Output the [X, Y] coordinate of the center of the cell containing the given text.  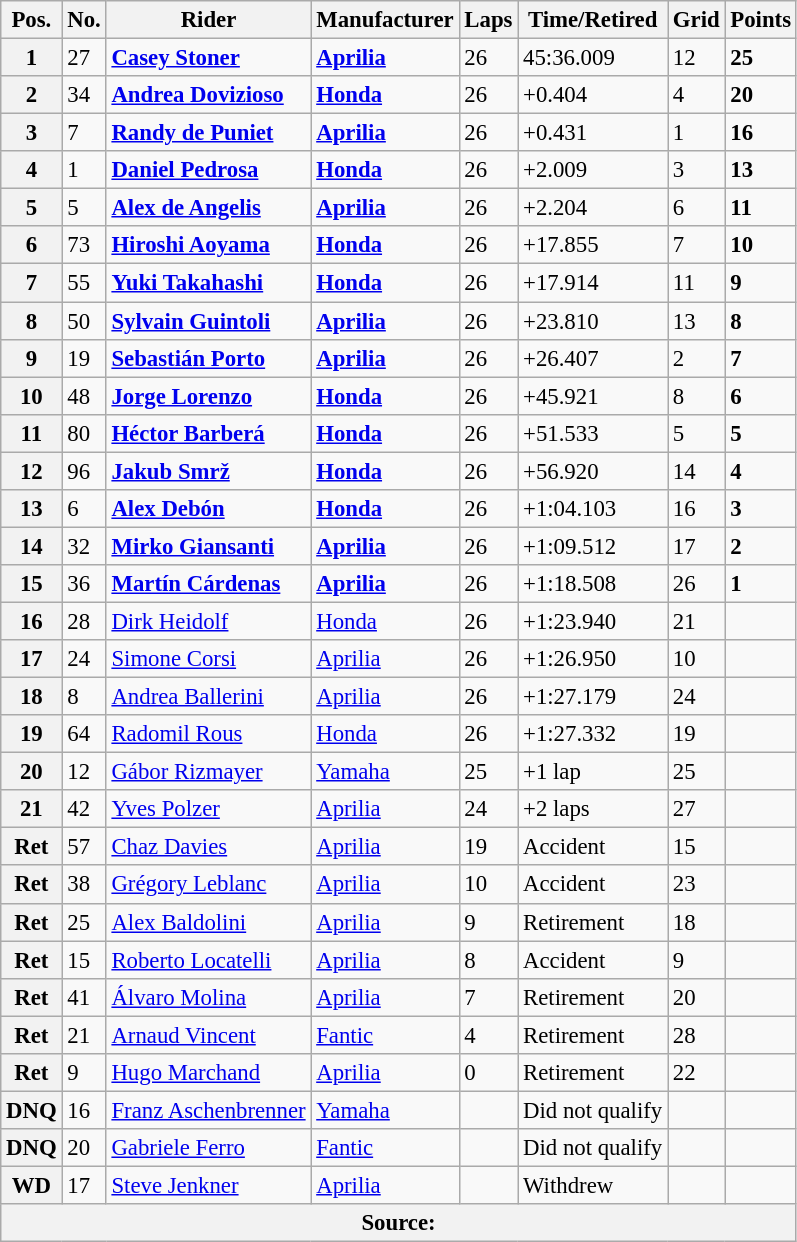
32 [84, 546]
Grégory Leblanc [208, 885]
+0.431 [593, 133]
Alex Baldolini [208, 922]
34 [84, 95]
+1:26.950 [593, 659]
Sylvain Guintoli [208, 321]
+45.921 [593, 396]
Casey Stoner [208, 58]
Manufacturer [385, 20]
36 [84, 584]
Jorge Lorenzo [208, 396]
Alex Debón [208, 509]
Randy de Puniet [208, 133]
Time/Retired [593, 20]
+1:09.512 [593, 546]
55 [84, 283]
73 [84, 245]
No. [84, 20]
Mirko Giansanti [208, 546]
Yves Polzer [208, 809]
+1:23.940 [593, 621]
Héctor Barberá [208, 433]
Laps [488, 20]
Simone Corsi [208, 659]
+0.404 [593, 95]
Points [760, 20]
80 [84, 433]
Arnaud Vincent [208, 1035]
45:36.009 [593, 58]
50 [84, 321]
+1:27.179 [593, 697]
Roberto Locatelli [208, 960]
42 [84, 809]
41 [84, 997]
Daniel Pedrosa [208, 170]
Chaz Davies [208, 847]
Yuki Takahashi [208, 283]
Steve Jenkner [208, 1185]
+2.009 [593, 170]
+51.533 [593, 433]
+1:27.332 [593, 734]
Alex de Angelis [208, 208]
+26.407 [593, 358]
Dirk Heidolf [208, 621]
Franz Aschenbrenner [208, 1110]
+56.920 [593, 471]
Radomil Rous [208, 734]
Hugo Marchand [208, 1073]
+1 lap [593, 772]
Sebastián Porto [208, 358]
Andrea Dovizioso [208, 95]
Gábor Rizmayer [208, 772]
Gabriele Ferro [208, 1148]
Jakub Smrž [208, 471]
0 [488, 1073]
57 [84, 847]
22 [696, 1073]
+23.810 [593, 321]
96 [84, 471]
Andrea Ballerini [208, 697]
Rider [208, 20]
Grid [696, 20]
+1:04.103 [593, 509]
64 [84, 734]
+1:18.508 [593, 584]
Álvaro Molina [208, 997]
Martín Cárdenas [208, 584]
+17.855 [593, 245]
WD [32, 1185]
+2 laps [593, 809]
23 [696, 885]
Source: [399, 1223]
38 [84, 885]
Withdrew [593, 1185]
Pos. [32, 20]
Hiroshi Aoyama [208, 245]
+17.914 [593, 283]
48 [84, 396]
+2.204 [593, 208]
